Return [X, Y] of the center of cell containing provided text 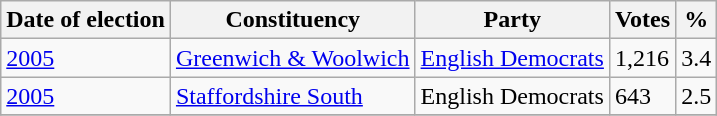
1,216 [642, 58]
2.5 [696, 96]
Staffordshire South [292, 96]
% [696, 20]
Date of election [86, 20]
Votes [642, 20]
Greenwich & Woolwich [292, 58]
Constituency [292, 20]
643 [642, 96]
3.4 [696, 58]
Party [512, 20]
